Pinpoint the cell where the given text exists, returning its (X, Y) midpoint coordinate. 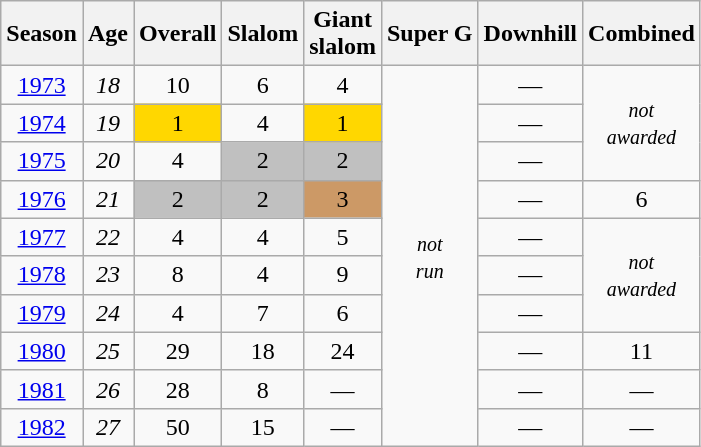
5 (343, 237)
27 (108, 427)
Downhill (530, 34)
9 (343, 275)
Super G (430, 34)
Giantslalom (343, 34)
1976 (42, 199)
1975 (42, 161)
3 (343, 199)
15 (263, 427)
1973 (42, 85)
11 (642, 351)
26 (108, 389)
Slalom (263, 34)
21 (108, 199)
1979 (42, 313)
28 (178, 389)
Combined (642, 34)
1980 (42, 351)
25 (108, 351)
20 (108, 161)
19 (108, 123)
notrun (430, 256)
1981 (42, 389)
22 (108, 237)
7 (263, 313)
1974 (42, 123)
1982 (42, 427)
1977 (42, 237)
29 (178, 351)
23 (108, 275)
Age (108, 34)
50 (178, 427)
10 (178, 85)
Overall (178, 34)
Season (42, 34)
1978 (42, 275)
